Pinpoint the cell where the given text exists, returning its [x, y] midpoint coordinate. 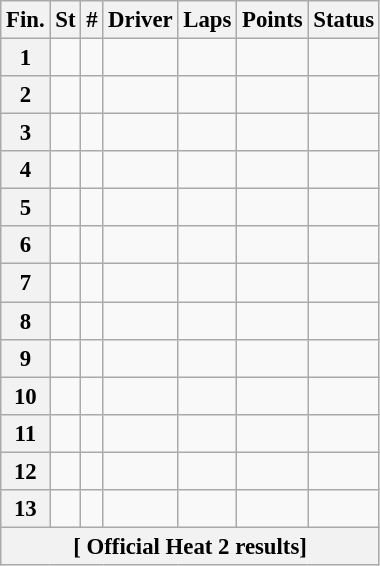
Driver [140, 20]
3 [26, 133]
10 [26, 396]
8 [26, 321]
9 [26, 358]
12 [26, 471]
6 [26, 245]
# [92, 20]
Fin. [26, 20]
13 [26, 509]
Points [272, 20]
2 [26, 95]
5 [26, 208]
7 [26, 283]
4 [26, 170]
Status [344, 20]
[ Official Heat 2 results] [190, 546]
Laps [208, 20]
St [66, 20]
11 [26, 433]
1 [26, 58]
